Output the (X, Y) coordinate of the center of the cell containing the given text.  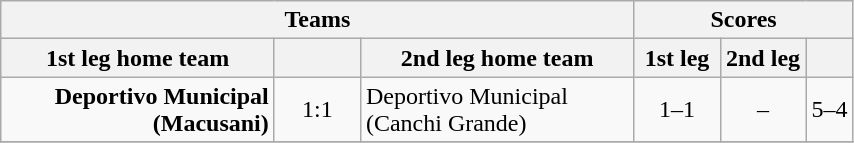
Scores (744, 20)
1:1 (317, 110)
1st leg home team (138, 58)
Teams (318, 20)
2nd leg home team (497, 58)
Deportivo Municipal (Canchi Grande) (497, 110)
1–1 (677, 110)
– (763, 110)
2nd leg (763, 58)
1st leg (677, 58)
5–4 (830, 110)
Deportivo Municipal (Macusani) (138, 110)
